Output the [X, Y] coordinate of the center of the cell containing the given text.  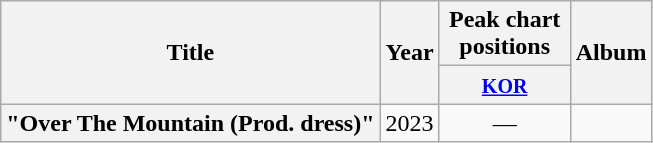
KOR [504, 85]
2023 [410, 123]
Title [190, 52]
Year [410, 52]
Peak chart positions [504, 34]
"Over The Mountain (Prod. dress)" [190, 123]
— [504, 123]
Album [611, 52]
